For the text-containing cell, return its midpoint in [x, y] coordinate format. 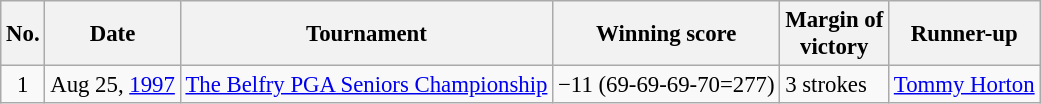
The Belfry PGA Seniors Championship [366, 85]
Tommy Horton [964, 85]
−11 (69-69-69-70=277) [666, 85]
Winning score [666, 34]
Tournament [366, 34]
Runner-up [964, 34]
Aug 25, 1997 [112, 85]
Margin ofvictory [834, 34]
No. [23, 34]
1 [23, 85]
3 strokes [834, 85]
Date [112, 34]
